Locate the cell with the specified text and output its [x, y] center coordinate. 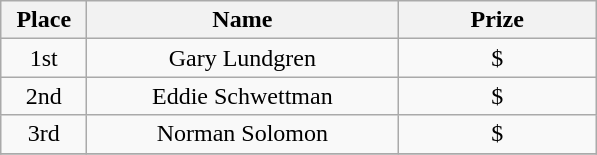
Eddie Schwettman [242, 96]
Prize [498, 20]
Gary Lundgren [242, 58]
Name [242, 20]
Place [44, 20]
3rd [44, 134]
Norman Solomon [242, 134]
2nd [44, 96]
1st [44, 58]
